Detect which cell encompasses the target text, then output its [x, y] center coordinate. 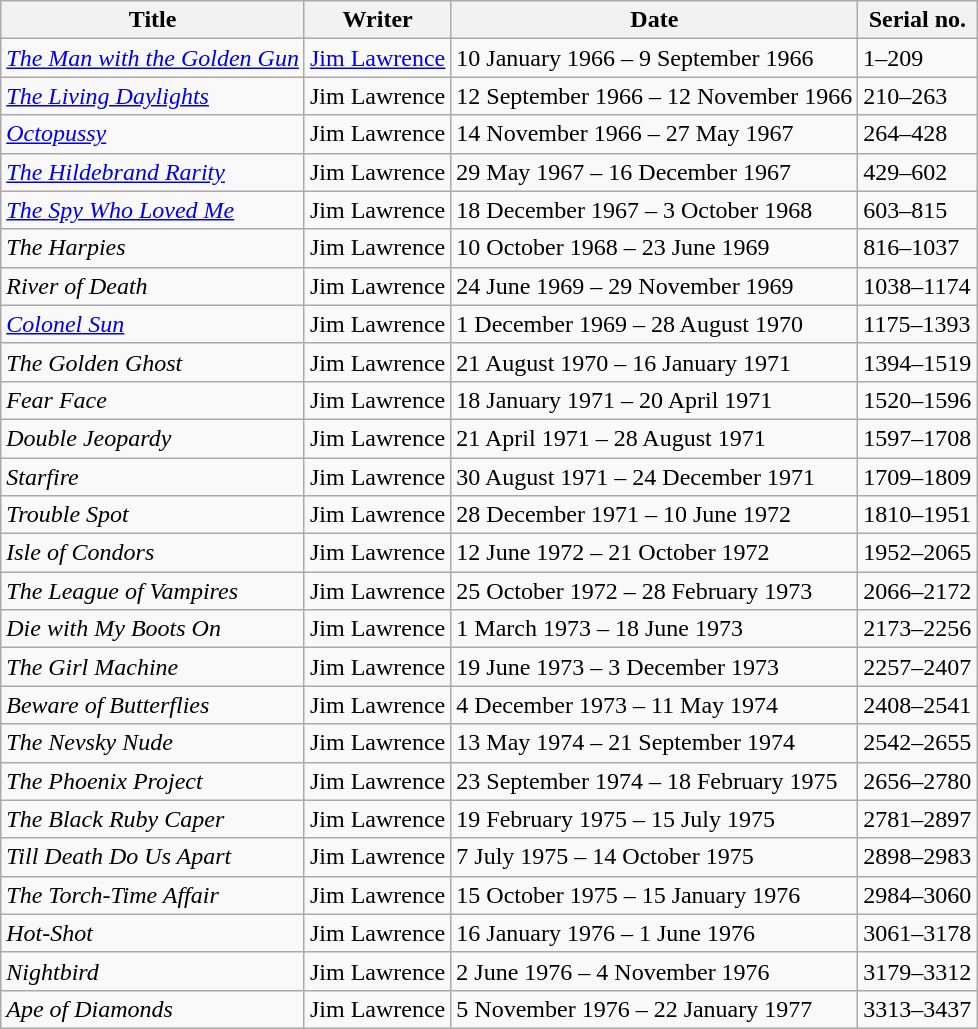
2984–3060 [918, 895]
816–1037 [918, 248]
10 October 1968 – 23 June 1969 [654, 248]
The Living Daylights [153, 96]
Ape of Diamonds [153, 1009]
19 February 1975 – 15 July 1975 [654, 819]
The Golden Ghost [153, 362]
The Torch-Time Affair [153, 895]
15 October 1975 – 15 January 1976 [654, 895]
21 August 1970 – 16 January 1971 [654, 362]
16 January 1976 – 1 June 1976 [654, 933]
12 September 1966 – 12 November 1966 [654, 96]
28 December 1971 – 10 June 1972 [654, 515]
3179–3312 [918, 971]
2898–2983 [918, 857]
Hot-Shot [153, 933]
Octopussy [153, 134]
The Black Ruby Caper [153, 819]
1–209 [918, 58]
19 June 1973 – 3 December 1973 [654, 667]
2656–2780 [918, 781]
25 October 1972 – 28 February 1973 [654, 591]
The Nevsky Nude [153, 743]
1394–1519 [918, 362]
Writer [377, 20]
23 September 1974 – 18 February 1975 [654, 781]
Beware of Butterflies [153, 705]
River of Death [153, 286]
Starfire [153, 477]
The Hildebrand Rarity [153, 172]
The Man with the Golden Gun [153, 58]
2781–2897 [918, 819]
2542–2655 [918, 743]
Till Death Do Us Apart [153, 857]
4 December 1973 – 11 May 1974 [654, 705]
Colonel Sun [153, 324]
The League of Vampires [153, 591]
Fear Face [153, 400]
Title [153, 20]
7 July 1975 – 14 October 1975 [654, 857]
1520–1596 [918, 400]
2408–2541 [918, 705]
14 November 1966 – 27 May 1967 [654, 134]
Double Jeopardy [153, 438]
429–602 [918, 172]
10 January 1966 – 9 September 1966 [654, 58]
1175–1393 [918, 324]
1 March 1973 – 18 June 1973 [654, 629]
1597–1708 [918, 438]
Serial no. [918, 20]
1810–1951 [918, 515]
Date [654, 20]
Die with My Boots On [153, 629]
Trouble Spot [153, 515]
The Phoenix Project [153, 781]
29 May 1967 – 16 December 1967 [654, 172]
Isle of Condors [153, 553]
Nightbird [153, 971]
1709–1809 [918, 477]
3313–3437 [918, 1009]
210–263 [918, 96]
30 August 1971 – 24 December 1971 [654, 477]
603–815 [918, 210]
21 April 1971 – 28 August 1971 [654, 438]
The Spy Who Loved Me [153, 210]
2 June 1976 – 4 November 1976 [654, 971]
13 May 1974 – 21 September 1974 [654, 743]
2173–2256 [918, 629]
264–428 [918, 134]
12 June 1972 – 21 October 1972 [654, 553]
1952–2065 [918, 553]
24 June 1969 – 29 November 1969 [654, 286]
2257–2407 [918, 667]
18 December 1967 – 3 October 1968 [654, 210]
5 November 1976 – 22 January 1977 [654, 1009]
1 December 1969 – 28 August 1970 [654, 324]
2066–2172 [918, 591]
18 January 1971 – 20 April 1971 [654, 400]
The Girl Machine [153, 667]
The Harpies [153, 248]
3061–3178 [918, 933]
1038–1174 [918, 286]
